Extract the (x, y) coordinate from the center of the cell holding the provided text.  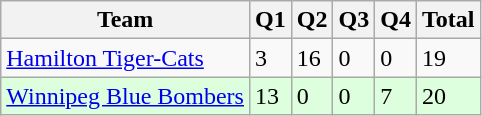
7 (396, 96)
19 (448, 58)
Winnipeg Blue Bombers (126, 96)
Q3 (354, 20)
3 (270, 58)
13 (270, 96)
Team (126, 20)
16 (312, 58)
Q1 (270, 20)
Q4 (396, 20)
20 (448, 96)
Q2 (312, 20)
Hamilton Tiger-Cats (126, 58)
Total (448, 20)
